From the cell containing the given text, extract its center point as [x, y] coordinate. 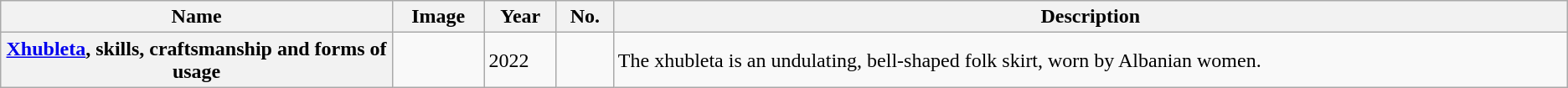
Image [438, 17]
Year [520, 17]
Description [1091, 17]
No. [585, 17]
Name [197, 17]
2022 [520, 60]
Xhubleta, skills, craftsmanship and forms of usage [197, 60]
The xhubleta is an undulating, bell-shaped folk skirt, worn by Albanian women. [1091, 60]
